Return (x, y) of the center of cell containing provided text 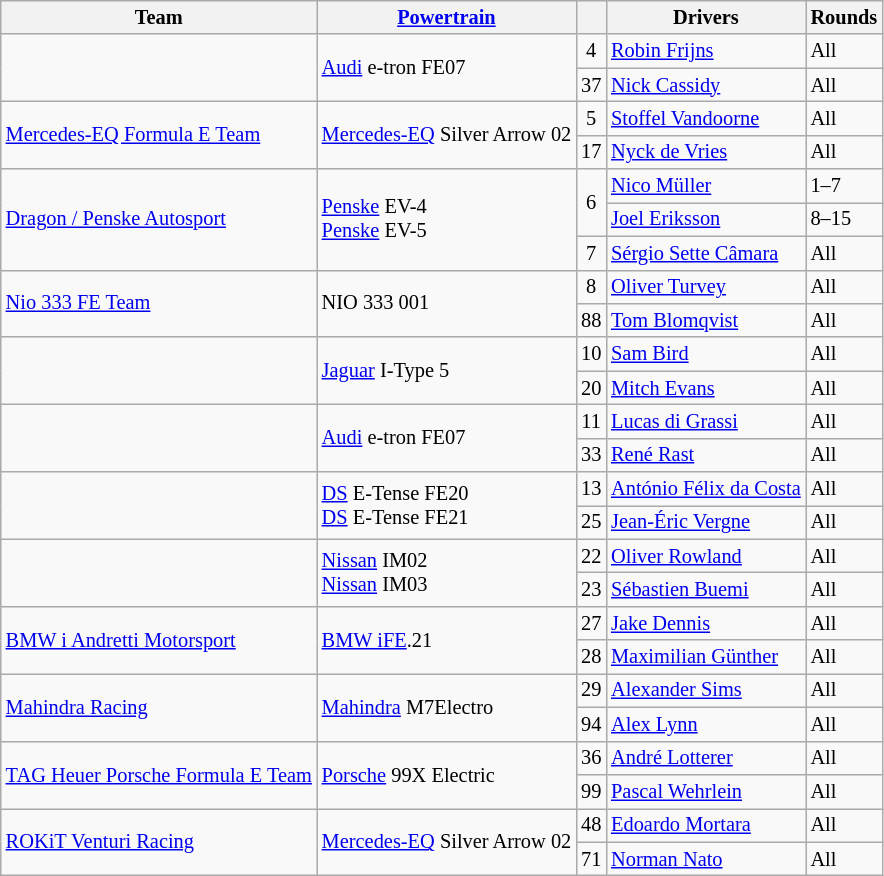
Tom Blomqvist (706, 320)
94 (591, 724)
Nio 333 FE Team (159, 304)
Norman Nato (706, 859)
20 (591, 388)
6 (591, 202)
Drivers (706, 17)
11 (591, 421)
Joel Eriksson (706, 219)
Edoardo Mortara (706, 825)
Alex Lynn (706, 724)
Penske EV-4Penske EV-5 (446, 220)
Alexander Sims (706, 690)
Pascal Wehrlein (706, 791)
Dragon / Penske Autosport (159, 220)
25 (591, 522)
10 (591, 354)
Sérgio Sette Câmara (706, 253)
Lucas di Grassi (706, 421)
Oliver Rowland (706, 556)
Team (159, 17)
NIO 333 001 (446, 304)
36 (591, 758)
99 (591, 791)
Rounds (844, 17)
Powertrain (446, 17)
Mahindra M7Electro (446, 706)
29 (591, 690)
BMW iFE.21 (446, 640)
Maximilian Günther (706, 657)
8–15 (844, 219)
8 (591, 287)
22 (591, 556)
Sébastien Buemi (706, 589)
71 (591, 859)
37 (591, 85)
1–7 (844, 186)
Porsche 99X Electric (446, 774)
7 (591, 253)
17 (591, 152)
TAG Heuer Porsche Formula E Team (159, 774)
René Rast (706, 455)
António Félix da Costa (706, 489)
André Lotterer (706, 758)
Stoffel Vandoorne (706, 118)
BMW i Andretti Motorsport (159, 640)
88 (591, 320)
13 (591, 489)
5 (591, 118)
Robin Frijns (706, 51)
Mitch Evans (706, 388)
23 (591, 589)
Mahindra Racing (159, 706)
4 (591, 51)
Nico Müller (706, 186)
33 (591, 455)
48 (591, 825)
Nissan IM02Nissan IM03 (446, 572)
ROKiT Venturi Racing (159, 842)
Jean-Éric Vergne (706, 522)
DS E-Tense FE20DS E-Tense FE21 (446, 506)
Sam Bird (706, 354)
Mercedes-EQ Formula E Team (159, 134)
Nick Cassidy (706, 85)
Oliver Turvey (706, 287)
Jaguar I-Type 5 (446, 370)
28 (591, 657)
Jake Dennis (706, 623)
Nyck de Vries (706, 152)
27 (591, 623)
